Output the [x, y] coordinate of the center of the cell containing the given text.  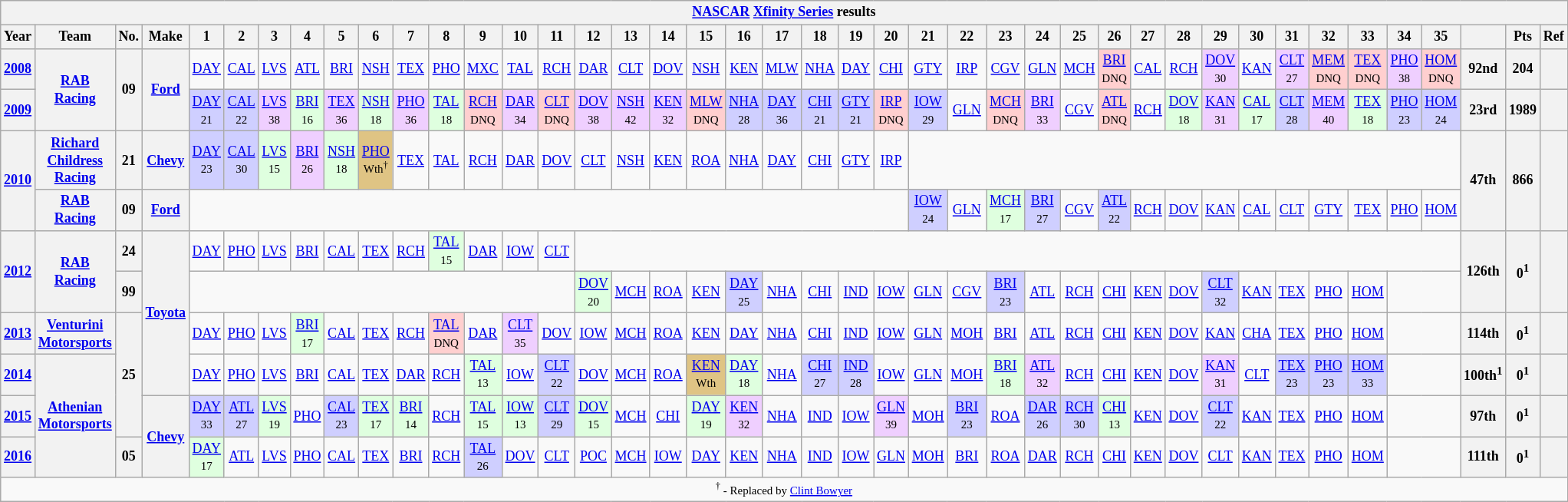
Ref [1553, 37]
BRI16 [307, 111]
866 [1524, 180]
MCHDNQ [1006, 111]
Athenian Motorsports [75, 416]
Pts [1524, 37]
TEX17 [376, 416]
30 [1257, 37]
47th [1484, 180]
8 [446, 37]
MLWDNQ [706, 111]
DOV15 [594, 416]
IOW13 [520, 416]
29 [1220, 37]
Venturini Motorsports [75, 334]
PHO36 [411, 111]
97th [1484, 416]
3 [275, 37]
TEXDNQ [1367, 69]
MLW [782, 69]
IOW29 [928, 111]
204 [1524, 69]
2008 [18, 69]
LVS19 [275, 416]
99 [129, 292]
RCHDNQ [483, 111]
DAY36 [782, 111]
BRIDNQ [1115, 69]
Team [75, 37]
CAL30 [241, 160]
CLT28 [1292, 111]
IRPDNQ [891, 111]
ATL32 [1042, 375]
† - Replaced by Clint Bowyer [784, 490]
CAL17 [1257, 111]
DAY25 [744, 292]
DAY23 [206, 160]
GLN39 [891, 416]
2016 [18, 457]
2009 [18, 111]
23 [1006, 37]
ATL27 [241, 416]
HOMDNQ [1441, 69]
Toyota [166, 313]
4 [307, 37]
Richard Childress Racing [75, 160]
IND28 [856, 375]
2015 [18, 416]
12 [594, 37]
14 [668, 37]
DOV20 [594, 292]
LVS15 [275, 160]
RCH30 [1079, 416]
MCH17 [1006, 210]
26 [1115, 37]
2010 [18, 180]
126th [1484, 272]
CHI27 [820, 375]
MEMDNQ [1329, 69]
1 [206, 37]
23rd [1484, 111]
2012 [18, 272]
2013 [18, 334]
35 [1441, 37]
DAY18 [744, 375]
HOM33 [1367, 375]
9 [483, 37]
11 [557, 37]
18 [820, 37]
CLTDNQ [557, 111]
CLT32 [1220, 292]
BRI14 [411, 416]
7 [411, 37]
5 [342, 37]
ATL22 [1115, 210]
27 [1148, 37]
MEM40 [1329, 111]
Year [18, 37]
CLT29 [557, 416]
10 [520, 37]
BRI27 [1042, 210]
TEX36 [342, 111]
100th1 [1484, 375]
NASCAR Xfinity Series results [784, 12]
ATLDNQ [1115, 111]
20 [891, 37]
GTY21 [856, 111]
13 [631, 37]
33 [1367, 37]
BRI17 [307, 334]
DOV38 [594, 111]
CHI13 [1115, 416]
DAY17 [206, 457]
DAY19 [706, 416]
31 [1292, 37]
DOV30 [1220, 69]
15 [706, 37]
KENWth [706, 375]
No. [129, 37]
TEX23 [1292, 375]
2 [241, 37]
17 [782, 37]
PHO38 [1404, 69]
BRI26 [307, 160]
32 [1329, 37]
TALDNQ [446, 334]
CHA [1257, 334]
LVS38 [275, 111]
TAL18 [446, 111]
CAL23 [342, 416]
CLT35 [520, 334]
TAL26 [483, 457]
6 [376, 37]
114th [1484, 334]
NSH42 [631, 111]
111th [1484, 457]
HOM24 [1441, 111]
92nd [1484, 69]
TAL13 [483, 375]
TEX18 [1367, 111]
MXC [483, 69]
DOV18 [1184, 111]
DAR26 [1042, 416]
DAR34 [520, 111]
05 [129, 457]
16 [744, 37]
CAL22 [241, 111]
DAY21 [206, 111]
BRI33 [1042, 111]
PHOWth† [376, 160]
34 [1404, 37]
NHA28 [744, 111]
1989 [1524, 111]
CHI21 [820, 111]
BRI18 [1006, 375]
22 [967, 37]
CLT27 [1292, 69]
IOW24 [928, 210]
Make [166, 37]
POC [594, 457]
DAY33 [206, 416]
19 [856, 37]
2014 [18, 375]
28 [1184, 37]
